Output the (X, Y) coordinate of the center of the cell containing the given text.  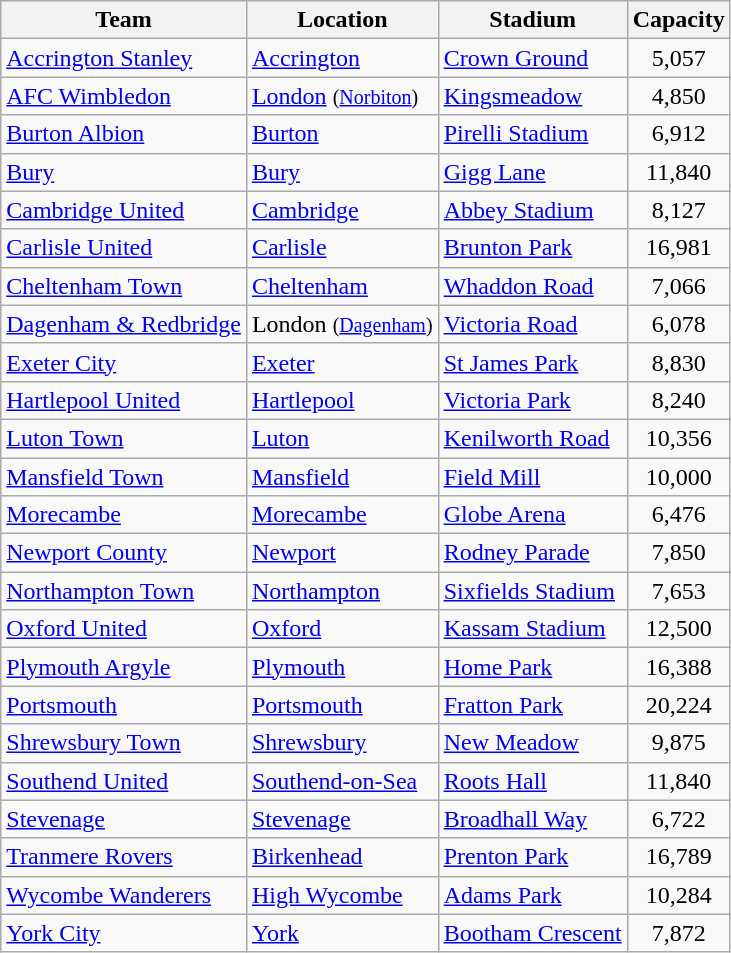
Plymouth Argyle (124, 667)
Adams Park (532, 895)
20,224 (678, 705)
16,789 (678, 857)
Roots Hall (532, 781)
Accrington Stanley (124, 58)
Exeter (342, 362)
Broadhall Way (532, 819)
Capacity (678, 20)
Bootham Crescent (532, 933)
Crown Ground (532, 58)
Kingsmeadow (532, 96)
10,284 (678, 895)
London (Norbiton) (342, 96)
Whaddon Road (532, 286)
16,388 (678, 667)
Newport (342, 553)
Shrewsbury (342, 743)
Accrington (342, 58)
5,057 (678, 58)
Pirelli Stadium (532, 134)
8,240 (678, 400)
8,127 (678, 210)
Wycombe Wanderers (124, 895)
Brunton Park (532, 248)
Field Mill (532, 477)
8,830 (678, 362)
Hartlepool United (124, 400)
Burton Albion (124, 134)
Southend United (124, 781)
Fratton Park (532, 705)
York (342, 933)
Northampton Town (124, 591)
Cheltenham Town (124, 286)
AFC Wimbledon (124, 96)
Cambridge United (124, 210)
Cambridge (342, 210)
Luton Town (124, 438)
Birkenhead (342, 857)
16,981 (678, 248)
Location (342, 20)
Northampton (342, 591)
6,722 (678, 819)
St James Park (532, 362)
7,066 (678, 286)
Shrewsbury Town (124, 743)
6,078 (678, 324)
Carlisle United (124, 248)
Hartlepool (342, 400)
7,653 (678, 591)
10,000 (678, 477)
Sixfields Stadium (532, 591)
Southend-on-Sea (342, 781)
Luton (342, 438)
Oxford (342, 629)
New Meadow (532, 743)
Victoria Road (532, 324)
Plymouth (342, 667)
Stadium (532, 20)
Home Park (532, 667)
Gigg Lane (532, 172)
12,500 (678, 629)
10,356 (678, 438)
Victoria Park (532, 400)
Kenilworth Road (532, 438)
Exeter City (124, 362)
York City (124, 933)
7,850 (678, 553)
Prenton Park (532, 857)
Team (124, 20)
Kassam Stadium (532, 629)
Newport County (124, 553)
Mansfield (342, 477)
Burton (342, 134)
9,875 (678, 743)
Oxford United (124, 629)
6,912 (678, 134)
Dagenham & Redbridge (124, 324)
Globe Arena (532, 515)
6,476 (678, 515)
Mansfield Town (124, 477)
7,872 (678, 933)
Abbey Stadium (532, 210)
4,850 (678, 96)
High Wycombe (342, 895)
Rodney Parade (532, 553)
Cheltenham (342, 286)
London (Dagenham) (342, 324)
Carlisle (342, 248)
Tranmere Rovers (124, 857)
